Locate the cell with the specified text and output its (x, y) center coordinate. 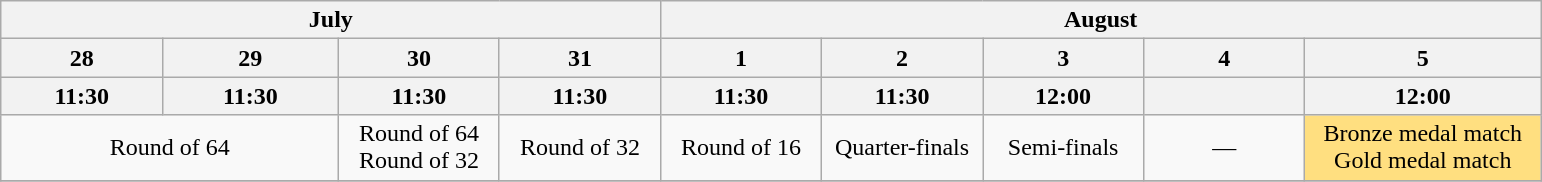
29 (250, 58)
2 (902, 58)
30 (418, 58)
August (1100, 20)
Semi-finals (1064, 148)
Round of 64 (170, 148)
Round of 32 (580, 148)
1 (740, 58)
Bronze medal matchGold medal match (1423, 148)
Round of 16 (740, 148)
Round of 64Round of 32 (418, 148)
Quarter-finals (902, 148)
28 (82, 58)
31 (580, 58)
4 (1224, 58)
July (330, 20)
— (1224, 148)
3 (1064, 58)
5 (1423, 58)
